Capture the cell that displays the provided text and extract its [x, y] central coordinate. 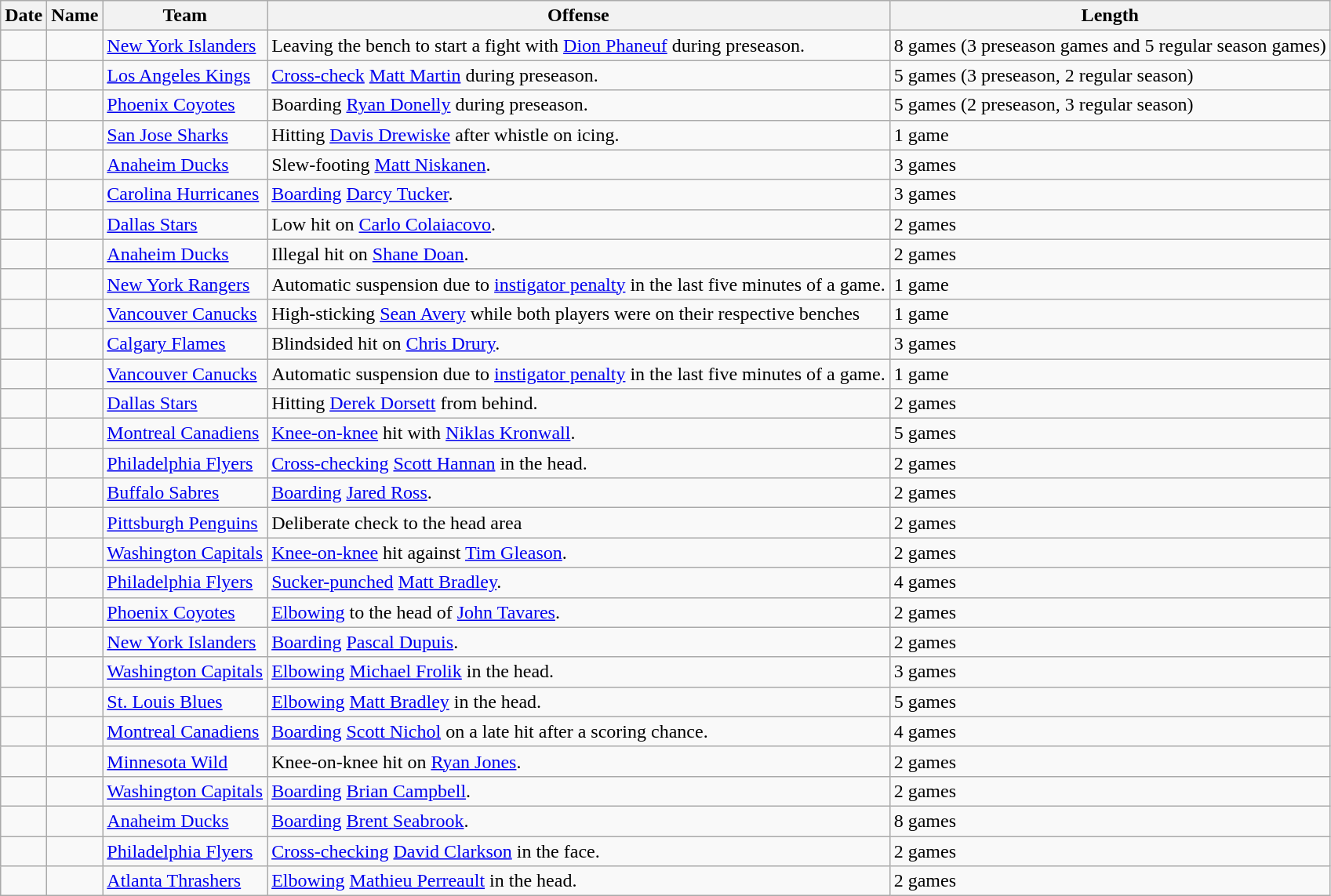
Carolina Hurricanes [185, 194]
Los Angeles Kings [185, 75]
Illegal hit on Shane Doan. [579, 254]
Boarding Scott Nichol on a late hit after a scoring chance. [579, 731]
San Jose Sharks [185, 135]
Atlanta Thrashers [185, 881]
Offense [579, 16]
Deliberate check to the head area [579, 523]
Name [75, 16]
Boarding Pascal Dupuis. [579, 642]
Length [1110, 16]
St. Louis Blues [185, 702]
Cross-checking Scott Hannan in the head. [579, 463]
Cross-checking David Clarkson in the face. [579, 851]
Calgary Flames [185, 343]
Boarding Brian Campbell. [579, 791]
Hitting Derek Dorsett from behind. [579, 404]
Elbowing Matt Bradley in the head. [579, 702]
Hitting Davis Drewiske after whistle on icing. [579, 135]
Elbowing Mathieu Perreault in the head. [579, 881]
Knee-on-knee hit on Ryan Jones. [579, 761]
Boarding Brent Seabrook. [579, 821]
Team [185, 16]
Buffalo Sabres [185, 493]
Low hit on Carlo Colaiacovo. [579, 224]
Sucker-punched Matt Bradley. [579, 582]
Blindsided hit on Chris Drury. [579, 343]
Date [24, 16]
Elbowing to the head of John Tavares. [579, 612]
New York Rangers [185, 284]
8 games (3 preseason games and 5 regular season games) [1110, 45]
Knee-on-knee hit with Niklas Kronwall. [579, 433]
5 games (2 preseason, 3 regular season) [1110, 105]
Elbowing Michael Frolik in the head. [579, 672]
Boarding Darcy Tucker. [579, 194]
8 games [1110, 821]
Leaving the bench to start a fight with Dion Phaneuf during preseason. [579, 45]
Pittsburgh Penguins [185, 523]
Slew-footing Matt Niskanen. [579, 165]
Knee-on-knee hit against Tim Gleason. [579, 553]
Boarding Jared Ross. [579, 493]
High-sticking Sean Avery while both players were on their respective benches [579, 314]
Cross-check Matt Martin during preseason. [579, 75]
5 games (3 preseason, 2 regular season) [1110, 75]
Minnesota Wild [185, 761]
Boarding Ryan Donelly during preseason. [579, 105]
